Extract the [x, y] coordinate from the center of the cell holding the provided text.  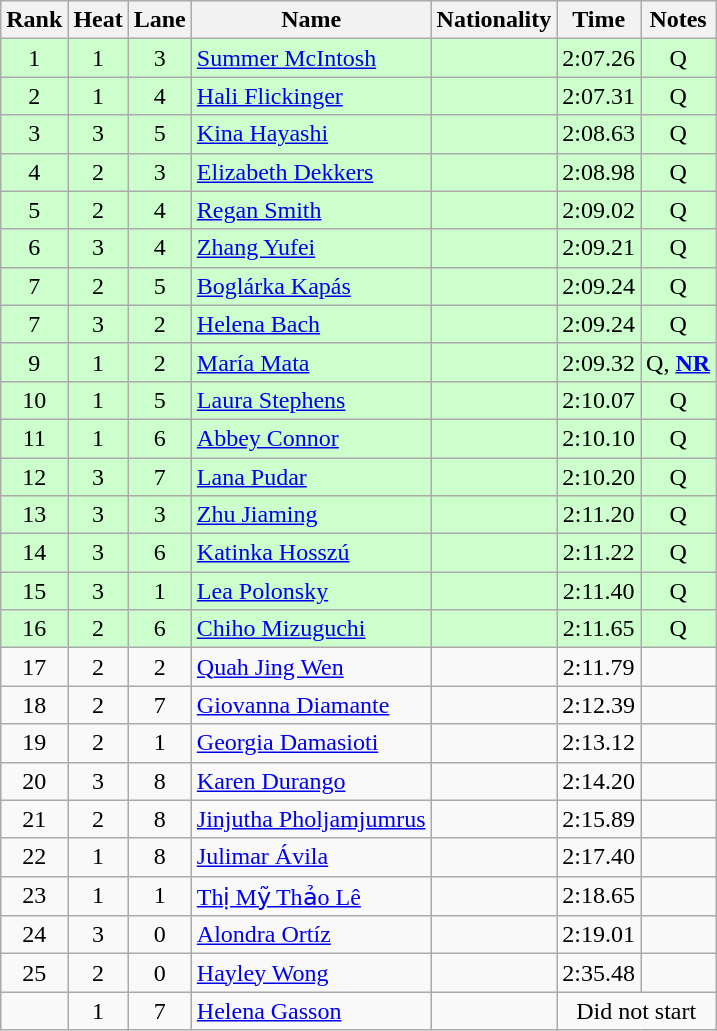
12 [34, 477]
Kina Hayashi [311, 134]
2:08.63 [599, 134]
Katinka Hosszú [311, 553]
Nationality [494, 20]
2:08.98 [599, 172]
17 [34, 667]
9 [34, 362]
2:10.07 [599, 400]
2:07.26 [599, 58]
2:12.39 [599, 705]
Julimar Ávila [311, 857]
Did not start [636, 1011]
2:17.40 [599, 857]
Heat [98, 20]
Helena Gasson [311, 1011]
21 [34, 819]
2:11.65 [599, 629]
Boglárka Kapás [311, 286]
Notes [678, 20]
Lea Polonsky [311, 591]
2:09.02 [599, 210]
2:15.89 [599, 819]
Karen Durango [311, 781]
Hayley Wong [311, 973]
2:11.40 [599, 591]
2:09.32 [599, 362]
Time [599, 20]
2:13.12 [599, 743]
Helena Bach [311, 324]
Name [311, 20]
2:18.65 [599, 896]
19 [34, 743]
Rank [34, 20]
Jinjutha Pholjamjumrus [311, 819]
Laura Stephens [311, 400]
20 [34, 781]
11 [34, 438]
22 [34, 857]
Zhu Jiaming [311, 515]
14 [34, 553]
Quah Jing Wen [311, 667]
Georgia Damasioti [311, 743]
Lana Pudar [311, 477]
2:10.10 [599, 438]
Zhang Yufei [311, 248]
Lane [160, 20]
Alondra Ortíz [311, 935]
2:10.20 [599, 477]
Chiho Mizuguchi [311, 629]
23 [34, 896]
Thị Mỹ Thảo Lê [311, 896]
2:14.20 [599, 781]
Hali Flickinger [311, 96]
18 [34, 705]
15 [34, 591]
María Mata [311, 362]
13 [34, 515]
24 [34, 935]
2:35.48 [599, 973]
Q, NR [678, 362]
25 [34, 973]
2:19.01 [599, 935]
2:11.22 [599, 553]
Giovanna Diamante [311, 705]
2:11.20 [599, 515]
10 [34, 400]
2:09.21 [599, 248]
Summer McIntosh [311, 58]
Abbey Connor [311, 438]
Elizabeth Dekkers [311, 172]
2:07.31 [599, 96]
Regan Smith [311, 210]
2:11.79 [599, 667]
16 [34, 629]
